From the cell containing the given text, extract its center point as [x, y] coordinate. 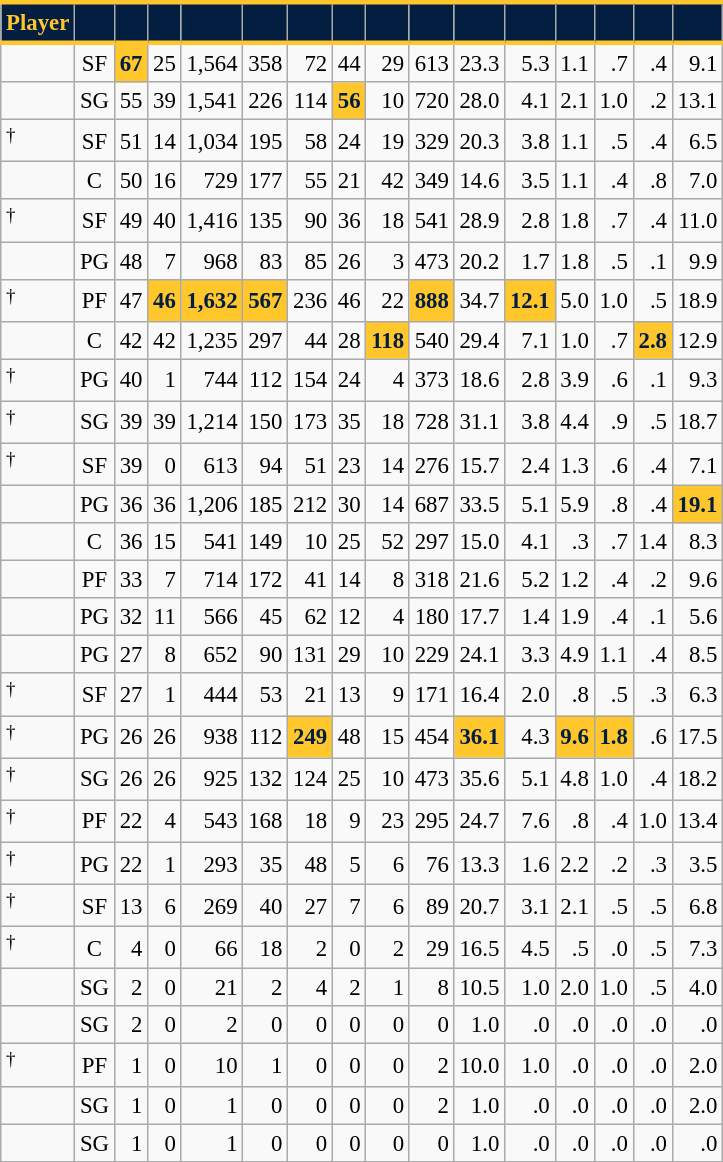
18.9 [697, 300]
5.6 [697, 617]
8.3 [697, 542]
58 [310, 141]
744 [212, 380]
172 [266, 580]
687 [432, 505]
10.0 [479, 1065]
149 [266, 542]
2.4 [530, 464]
3 [388, 261]
6.8 [697, 906]
269 [212, 906]
8.5 [697, 655]
16.4 [479, 695]
9.3 [697, 380]
135 [266, 221]
938 [212, 737]
2.2 [574, 863]
28.9 [479, 221]
Player [38, 22]
114 [310, 101]
1,235 [212, 340]
1,416 [212, 221]
36.1 [479, 737]
1.6 [530, 863]
31.1 [479, 422]
177 [266, 181]
5.3 [530, 62]
118 [388, 340]
62 [310, 617]
1,214 [212, 422]
3.9 [574, 380]
132 [266, 779]
454 [432, 737]
18.7 [697, 422]
20.2 [479, 261]
16.5 [479, 948]
229 [432, 655]
249 [310, 737]
168 [266, 821]
566 [212, 617]
45 [266, 617]
131 [310, 655]
34.7 [479, 300]
4.3 [530, 737]
28 [348, 340]
212 [310, 505]
7.0 [697, 181]
173 [310, 422]
358 [266, 62]
30 [348, 505]
720 [432, 101]
6.5 [697, 141]
124 [310, 779]
33 [130, 580]
13.4 [697, 821]
3.1 [530, 906]
185 [266, 505]
20.3 [479, 141]
444 [212, 695]
9.9 [697, 261]
14.6 [479, 181]
18.6 [479, 380]
83 [266, 261]
1,034 [212, 141]
4.5 [530, 948]
5 [348, 863]
180 [432, 617]
4.8 [574, 779]
50 [130, 181]
94 [266, 464]
150 [266, 422]
53 [266, 695]
652 [212, 655]
56 [348, 101]
195 [266, 141]
47 [130, 300]
67 [130, 62]
49 [130, 221]
171 [432, 695]
714 [212, 580]
1.2 [574, 580]
1,632 [212, 300]
4.9 [574, 655]
24.7 [479, 821]
236 [310, 300]
35.6 [479, 779]
4.4 [574, 422]
12 [348, 617]
5.0 [574, 300]
567 [266, 300]
226 [266, 101]
24.1 [479, 655]
13.1 [697, 101]
1.9 [574, 617]
729 [212, 181]
9.1 [697, 62]
19.1 [697, 505]
17.5 [697, 737]
7.3 [697, 948]
11.0 [697, 221]
72 [310, 62]
32 [130, 617]
1,206 [212, 505]
1.3 [574, 464]
349 [432, 181]
89 [432, 906]
29.4 [479, 340]
4.0 [697, 988]
1,541 [212, 101]
154 [310, 380]
7.6 [530, 821]
888 [432, 300]
.9 [614, 422]
76 [432, 863]
373 [432, 380]
3.3 [530, 655]
18.2 [697, 779]
20.7 [479, 906]
540 [432, 340]
276 [432, 464]
21.6 [479, 580]
318 [432, 580]
16 [164, 181]
28.0 [479, 101]
41 [310, 580]
33.5 [479, 505]
11 [164, 617]
5.2 [530, 580]
1.7 [530, 261]
15.0 [479, 542]
13.3 [479, 863]
295 [432, 821]
6.3 [697, 695]
52 [388, 542]
10.5 [479, 988]
23.3 [479, 62]
968 [212, 261]
19 [388, 141]
66 [212, 948]
329 [432, 141]
15.7 [479, 464]
543 [212, 821]
5.9 [574, 505]
728 [432, 422]
1,564 [212, 62]
293 [212, 863]
17.7 [479, 617]
12.9 [697, 340]
925 [212, 779]
85 [310, 261]
12.1 [530, 300]
